Identify which cell holds the provided text, then report its [X, Y] central coordinate. 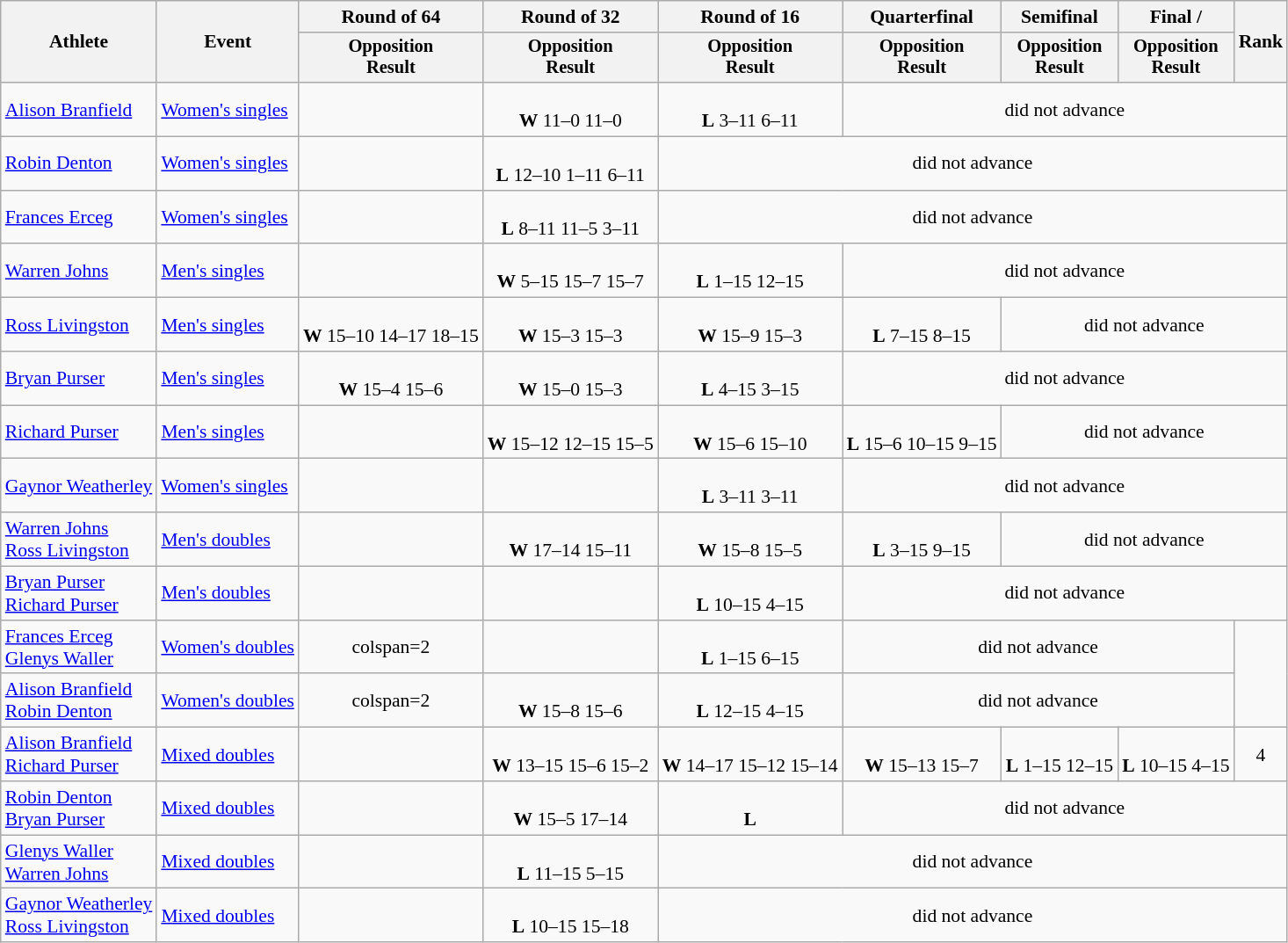
Robin DentonBryan Purser [79, 809]
Frances ErcegGlenys Waller [79, 647]
W 15–8 15–6 [571, 701]
L 8–11 11–5 3–11 [571, 218]
W 15–6 15–10 [750, 432]
L 11–15 5–15 [571, 861]
Final / [1176, 17]
4 [1262, 754]
W 17–14 15–11 [571, 540]
Glenys WallerWarren Johns [79, 861]
L 3–15 9–15 [923, 540]
Quarterfinal [923, 17]
Warren Johns [79, 271]
Athlete [79, 42]
W 5–15 15–7 15–7 [571, 271]
W 15–10 14–17 18–15 [391, 325]
Ross Livingston [79, 325]
W 15–3 15–3 [571, 325]
Alison Branfield [79, 109]
L 12–10 1–11 6–11 [571, 163]
W 11–0 11–0 [571, 109]
Rank [1262, 42]
Richard Purser [79, 432]
L 7–15 8–15 [923, 325]
W 15–13 15–7 [923, 754]
Alison BranfieldRobin Denton [79, 701]
W 14–17 15–12 15–14 [750, 754]
L 10–15 15–18 [571, 916]
W 15–5 17–14 [571, 809]
L [750, 809]
W 15–0 15–3 [571, 378]
W 15–9 15–3 [750, 325]
Semifinal [1060, 17]
Round of 16 [750, 17]
W 15–4 15–6 [391, 378]
Gaynor Weatherley [79, 485]
Frances Erceg [79, 218]
L 15–6 10–15 9–15 [923, 432]
L 4–15 3–15 [750, 378]
Round of 32 [571, 17]
L 3–11 6–11 [750, 109]
L 3–11 3–11 [750, 485]
Robin Denton [79, 163]
W 15–12 12–15 15–5 [571, 432]
Event [228, 42]
Gaynor WeatherleyRoss Livingston [79, 916]
Alison BranfieldRichard Purser [79, 754]
Bryan Purser [79, 378]
Bryan PurserRichard Purser [79, 594]
Round of 64 [391, 17]
L 12–15 4–15 [750, 701]
W 13–15 15–6 15–2 [571, 754]
L 1–15 6–15 [750, 647]
W 15–8 15–5 [750, 540]
Warren JohnsRoss Livingston [79, 540]
